Search for the cell housing the specified text and yield its (X, Y) center coordinate. 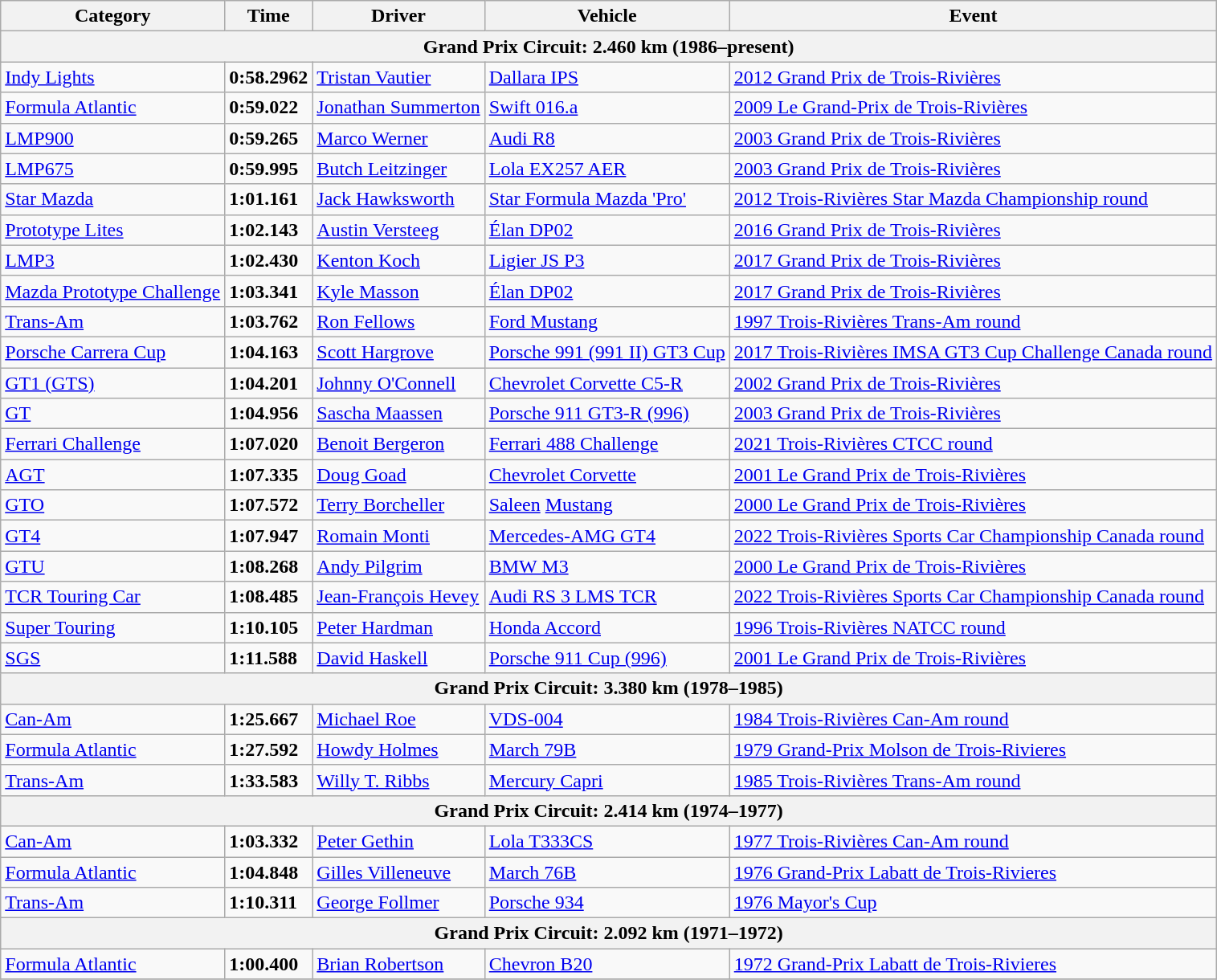
Saleen Mustang (607, 505)
2021 Trois-Rivières CTCC round (973, 444)
1:11.588 (268, 658)
1984 Trois-Rivières Can-Am round (973, 719)
1:04.201 (268, 383)
Brian Robertson (398, 964)
1:07.572 (268, 505)
Grand Prix Circuit: 2.414 km (1974–1977) (609, 811)
VDS-004 (607, 719)
Porsche 911 Cup (996) (607, 658)
TCR Touring Car (112, 597)
Kyle Masson (398, 291)
Jack Hawksworth (398, 199)
Mercury Capri (607, 780)
LMP900 (112, 138)
March 79B (607, 749)
AGT (112, 475)
BMW M3 (607, 566)
2009 Le Grand-Prix de Trois-Rivières (973, 108)
March 76B (607, 872)
1:07.335 (268, 475)
1:08.268 (268, 566)
Dallara IPS (607, 77)
GT (112, 414)
1:33.583 (268, 780)
1:04.956 (268, 414)
Mercedes-AMG GT4 (607, 536)
George Follmer (398, 903)
0:59.265 (268, 138)
1:08.485 (268, 597)
Willy T. Ribbs (398, 780)
Benoit Bergeron (398, 444)
1:04.163 (268, 352)
1985 Trois-Rivières Trans-Am round (973, 780)
Driver (398, 16)
Category (112, 16)
GTO (112, 505)
1:03.332 (268, 841)
Porsche 991 (991 II) GT3 Cup (607, 352)
Tristan Vautier (398, 77)
Swift 016.a (607, 108)
Ferrari 488 Challenge (607, 444)
Star Mazda (112, 199)
Jonathan Summerton (398, 108)
Peter Hardman (398, 627)
1:07.947 (268, 536)
SGS (112, 658)
Event (973, 16)
2017 Trois-Rivières IMSA GT3 Cup Challenge Canada round (973, 352)
1997 Trois-Rivières Trans-Am round (973, 321)
LMP675 (112, 169)
Romain Monti (398, 536)
GTU (112, 566)
Prototype Lites (112, 230)
1:04.848 (268, 872)
2012 Trois-Rivières Star Mazda Championship round (973, 199)
0:59.995 (268, 169)
1:03.341 (268, 291)
1976 Mayor's Cup (973, 903)
Austin Versteeg (398, 230)
LMP3 (112, 260)
Peter Gethin (398, 841)
GT1 (GTS) (112, 383)
Honda Accord (607, 627)
Mazda Prototype Challenge (112, 291)
Ligier JS P3 (607, 260)
Chevrolet Corvette C5-R (607, 383)
Lola EX257 AER (607, 169)
Chevron B20 (607, 964)
Porsche Carrera Cup (112, 352)
0:59.022 (268, 108)
1:25.667 (268, 719)
1:02.143 (268, 230)
1:02.430 (268, 260)
1979 Grand-Prix Molson de Trois-Rivieres (973, 749)
Andy Pilgrim (398, 566)
1996 Trois-Rivières NATCC round (973, 627)
Grand Prix Circuit: 3.380 km (1978–1985) (609, 688)
1:10.311 (268, 903)
2002 Grand Prix de Trois-Rivières (973, 383)
1972 Grand-Prix Labatt de Trois-Rivieres (973, 964)
1:00.400 (268, 964)
Johnny O'Connell (398, 383)
Audi R8 (607, 138)
Chevrolet Corvette (607, 475)
Super Touring (112, 627)
Jean-François Hevey (398, 597)
Lola T333CS (607, 841)
1:01.161 (268, 199)
1:10.105 (268, 627)
Grand Prix Circuit: 2.460 km (1986–present) (609, 47)
Ford Mustang (607, 321)
Ron Fellows (398, 321)
David Haskell (398, 658)
Kenton Koch (398, 260)
Marco Werner (398, 138)
1:03.762 (268, 321)
Butch Leitzinger (398, 169)
2012 Grand Prix de Trois-Rivières (973, 77)
GT4 (112, 536)
Porsche 911 GT3-R (996) (607, 414)
Grand Prix Circuit: 2.092 km (1971–1972) (609, 933)
Star Formula Mazda 'Pro' (607, 199)
1976 Grand-Prix Labatt de Trois-Rivieres (973, 872)
Terry Borcheller (398, 505)
Michael Roe (398, 719)
Indy Lights (112, 77)
0:58.2962 (268, 77)
Howdy Holmes (398, 749)
Ferrari Challenge (112, 444)
1:07.020 (268, 444)
Gilles Villeneuve (398, 872)
Audi RS 3 LMS TCR (607, 597)
Porsche 934 (607, 903)
Vehicle (607, 16)
1977 Trois-Rivières Can-Am round (973, 841)
2016 Grand Prix de Trois-Rivières (973, 230)
Scott Hargrove (398, 352)
Sascha Maassen (398, 414)
Time (268, 16)
Doug Goad (398, 475)
1:27.592 (268, 749)
